Return [x, y] of the center of cell containing provided text 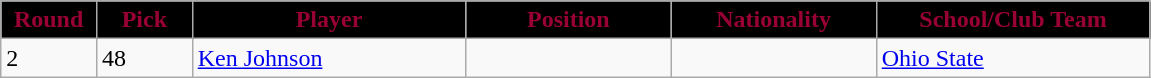
48 [144, 58]
Ken Johnson [329, 58]
2 [49, 58]
Position [568, 20]
Pick [144, 20]
Player [329, 20]
Round [49, 20]
School/Club Team [1013, 20]
Ohio State [1013, 58]
Nationality [774, 20]
